Scan for the cell matching the given text and deliver its (X, Y) coordinate at center. 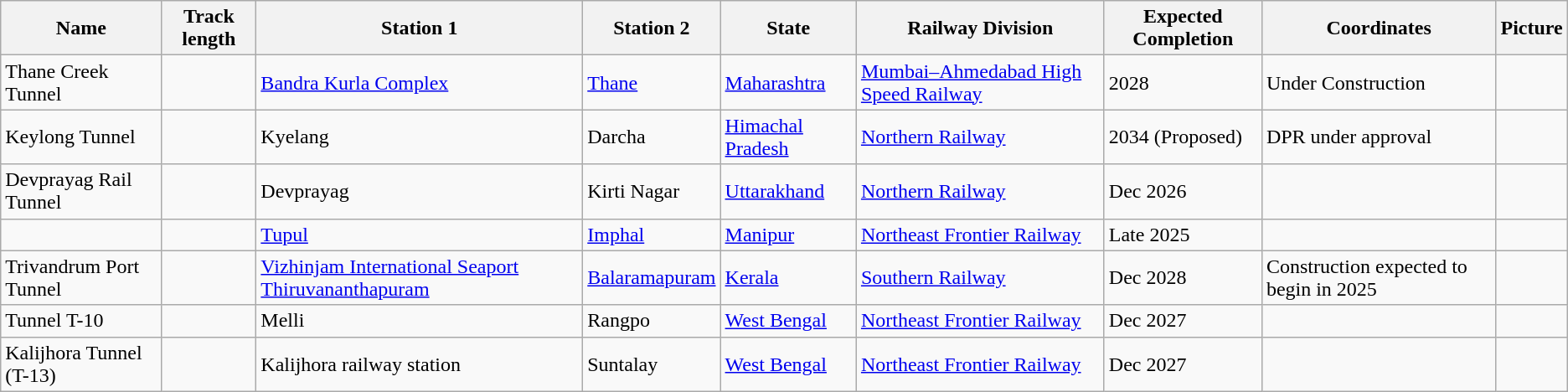
Himachal Pradesh (788, 137)
Tunnel T-10 (81, 321)
Melli (420, 321)
State (788, 28)
Uttarakhand (788, 191)
Expected Completion (1183, 28)
2034 (Proposed) (1183, 137)
Station 1 (420, 28)
Late 2025 (1183, 235)
Under Construction (1379, 82)
Devprayag (420, 191)
Track length (209, 28)
Maharashtra (788, 82)
Balaramapuram (652, 278)
Tupul (420, 235)
2028 (1183, 82)
Trivandrum Port Tunnel (81, 278)
Kalijhora Tunnel (T-13) (81, 364)
Kerala (788, 278)
Suntalay (652, 364)
Mumbai–Ahmedabad High Speed Railway (980, 82)
Station 2 (652, 28)
Construction expected to begin in 2025 (1379, 278)
Kyelang (420, 137)
DPR under approval (1379, 137)
Kirti Nagar (652, 191)
Railway Division (980, 28)
Rangpo (652, 321)
Kalijhora railway station (420, 364)
Imphal (652, 235)
Darcha (652, 137)
Name (81, 28)
Picture (1531, 28)
Manipur (788, 235)
Coordinates (1379, 28)
Southern Railway (980, 278)
Vizhinjam International Seaport Thiruvananthapuram (420, 278)
Thane Creek Tunnel (81, 82)
Keylong Tunnel (81, 137)
Thane (652, 82)
Devprayag Rail Tunnel (81, 191)
Dec 2026 (1183, 191)
Dec 2028 (1183, 278)
Bandra Kurla Complex (420, 82)
